Extract the (x, y) coordinate from the center of the cell holding the provided text.  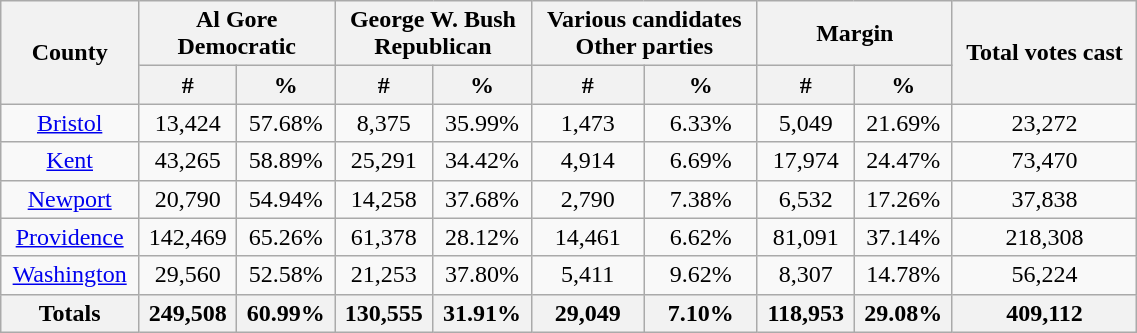
249,508 (188, 313)
Bristol (70, 123)
29.08% (903, 313)
52.58% (286, 275)
County (70, 52)
54.94% (286, 199)
Kent (70, 161)
37.14% (903, 237)
9.62% (700, 275)
14,258 (384, 199)
34.42% (482, 161)
37.80% (482, 275)
29,560 (188, 275)
14,461 (588, 237)
24.47% (903, 161)
73,470 (1044, 161)
Al GoreDemocratic (237, 34)
Newport (70, 199)
20,790 (188, 199)
58.89% (286, 161)
56,224 (1044, 275)
6.69% (700, 161)
6,532 (806, 199)
6.33% (700, 123)
118,953 (806, 313)
130,555 (384, 313)
61,378 (384, 237)
65.26% (286, 237)
5,411 (588, 275)
17.26% (903, 199)
8,375 (384, 123)
Margin (854, 34)
409,112 (1044, 313)
Totals (70, 313)
8,307 (806, 275)
7.10% (700, 313)
37.68% (482, 199)
31.91% (482, 313)
5,049 (806, 123)
35.99% (482, 123)
28.12% (482, 237)
1,473 (588, 123)
Providence (70, 237)
7.38% (700, 199)
81,091 (806, 237)
43,265 (188, 161)
Total votes cast (1044, 52)
218,308 (1044, 237)
60.99% (286, 313)
142,469 (188, 237)
13,424 (188, 123)
21.69% (903, 123)
2,790 (588, 199)
Washington (70, 275)
57.68% (286, 123)
21,253 (384, 275)
6.62% (700, 237)
29,049 (588, 313)
Various candidatesOther parties (644, 34)
George W. BushRepublican (433, 34)
37,838 (1044, 199)
14.78% (903, 275)
17,974 (806, 161)
4,914 (588, 161)
23,272 (1044, 123)
25,291 (384, 161)
